Output the [x, y] coordinate of the center of the cell containing the given text.  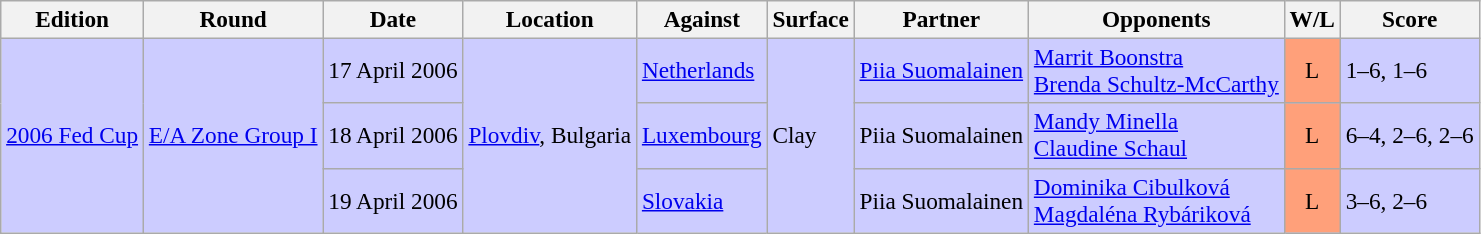
2006 Fed Cup [72, 135]
W/L [1312, 19]
Clay [810, 135]
Plovdiv, Bulgaria [550, 135]
Marrit Boonstra Brenda Schultz-McCarthy [1156, 70]
6–4, 2–6, 2–6 [1410, 136]
Score [1410, 19]
Opponents [1156, 19]
Dominika Cibulková Magdaléna Rybáriková [1156, 200]
3–6, 2–6 [1410, 200]
Round [232, 19]
Partner [941, 19]
Mandy Minella Claudine Schaul [1156, 136]
Date [393, 19]
18 April 2006 [393, 136]
1–6, 1–6 [1410, 70]
Netherlands [702, 70]
Edition [72, 19]
Surface [810, 19]
Slovakia [702, 200]
19 April 2006 [393, 200]
E/A Zone Group I [232, 135]
Against [702, 19]
Luxembourg [702, 136]
17 April 2006 [393, 70]
Location [550, 19]
